Output the [X, Y] coordinate of the center of the cell containing the given text.  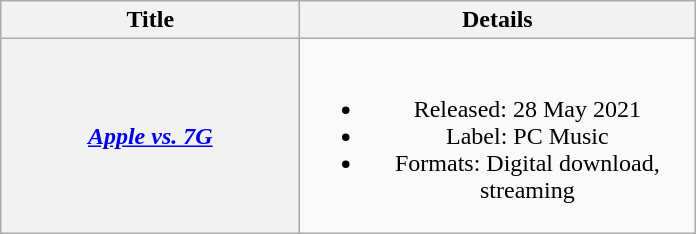
Title [150, 20]
Apple vs. 7G [150, 136]
Released: 28 May 2021Label: PC MusicFormats: Digital download, streaming [498, 136]
Details [498, 20]
